Provide the (x, y) coordinate of the cell's center where the given text is located.  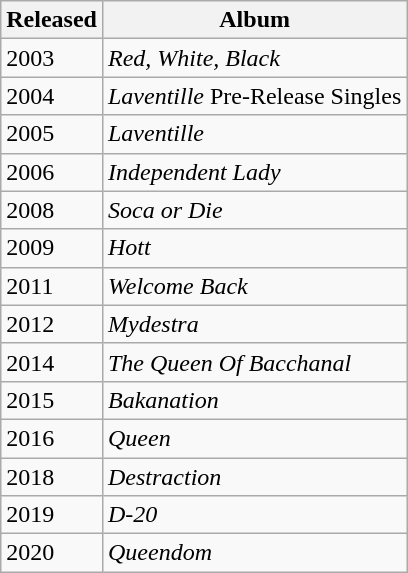
2005 (52, 134)
Laventille (254, 134)
2008 (52, 210)
Laventille Pre-Release Singles (254, 96)
Independent Lady (254, 172)
2016 (52, 438)
2015 (52, 400)
2011 (52, 286)
Welcome Back (254, 286)
2009 (52, 248)
2012 (52, 324)
Queendom (254, 553)
Soca or Die (254, 210)
Destraction (254, 477)
2006 (52, 172)
2003 (52, 58)
2014 (52, 362)
Mydestra (254, 324)
2004 (52, 96)
Bakanation (254, 400)
The Queen Of Bacchanal (254, 362)
Hott (254, 248)
2020 (52, 553)
2018 (52, 477)
Red, White, Black (254, 58)
2019 (52, 515)
Queen (254, 438)
Album (254, 20)
Released (52, 20)
D-20 (254, 515)
